Extract the [X, Y] coordinate from the center of the cell holding the provided text.  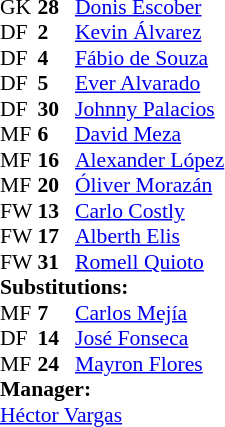
Johnny Palacios [150, 109]
Mayron Flores [150, 364]
4 [57, 58]
20 [57, 185]
6 [57, 135]
Ever Alvarado [150, 83]
Romell Quioto [150, 262]
José Fonseca [150, 339]
Óliver Morazán [150, 185]
7 [57, 313]
Carlos Mejía [150, 313]
Alberth Elis [150, 237]
31 [57, 262]
Fábio de Souza [150, 58]
Alexander López [150, 160]
Manager: [112, 389]
David Meza [150, 135]
2 [57, 33]
14 [57, 339]
Carlo Costly [150, 211]
16 [57, 160]
13 [57, 211]
Kevin Álvarez [150, 33]
30 [57, 109]
Substitutions: [112, 287]
5 [57, 83]
17 [57, 237]
24 [57, 364]
